Extract the (X, Y) coordinate from the center of the cell holding the provided text.  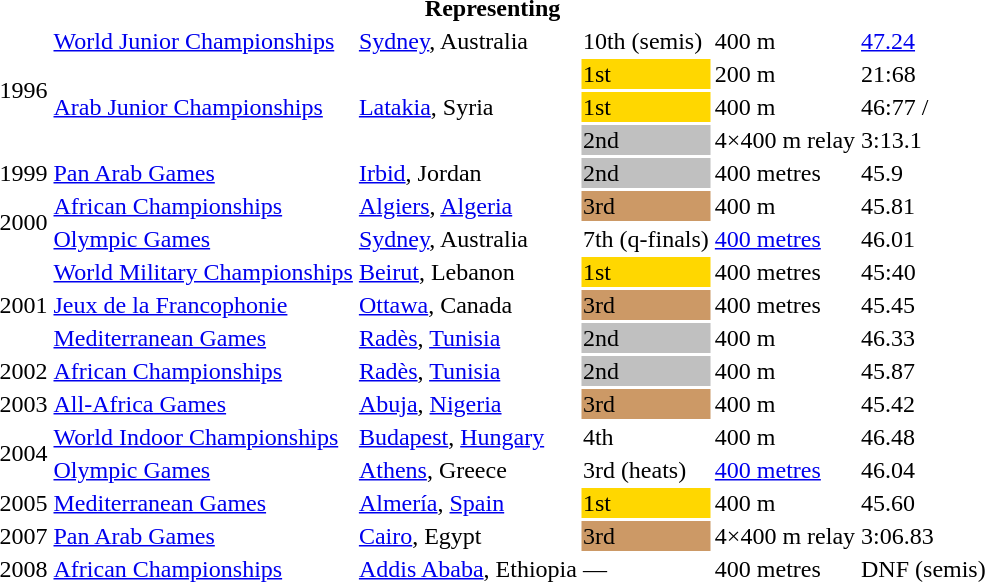
Almería, Spain (468, 503)
Ottawa, Canada (468, 305)
200 m (784, 74)
Latakia, Syria (468, 107)
Arab Junior Championships (203, 107)
10th (semis) (646, 41)
7th (q-finals) (646, 239)
3rd (heats) (646, 470)
Budapest, Hungary (468, 437)
All-Africa Games (203, 404)
Cairo, Egypt (468, 536)
4th (646, 437)
Irbid, Jordan (468, 173)
Abuja, Nigeria (468, 404)
World Indoor Championships (203, 437)
Jeux de la Francophonie (203, 305)
World Junior Championships (203, 41)
World Military Championships (203, 272)
Algiers, Algeria (468, 206)
Beirut, Lebanon (468, 272)
Athens, Greece (468, 470)
